Identify which cell holds the provided text, then report its [X, Y] central coordinate. 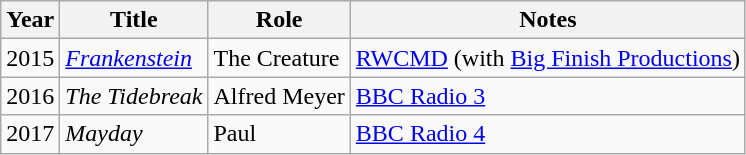
BBC Radio 4 [548, 134]
Mayday [134, 134]
Title [134, 20]
2015 [30, 58]
Frankenstein [134, 58]
The Tidebreak [134, 96]
2016 [30, 96]
Year [30, 20]
Role [279, 20]
BBC Radio 3 [548, 96]
Alfred Meyer [279, 96]
Notes [548, 20]
The Creature [279, 58]
Paul [279, 134]
2017 [30, 134]
RWCMD (with Big Finish Productions) [548, 58]
